Search for the cell housing the specified text and yield its (X, Y) center coordinate. 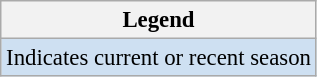
Legend (158, 20)
Indicates current or recent season (158, 58)
